Determine the (X, Y) coordinate at the center of the cell enclosing the given text.  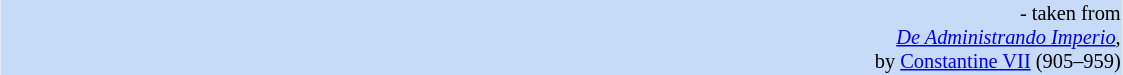
- taken from De Administrando Imperio, by Constantine VII (905–959) (568, 38)
